For the text-containing cell, return its midpoint in [X, Y] coordinate format. 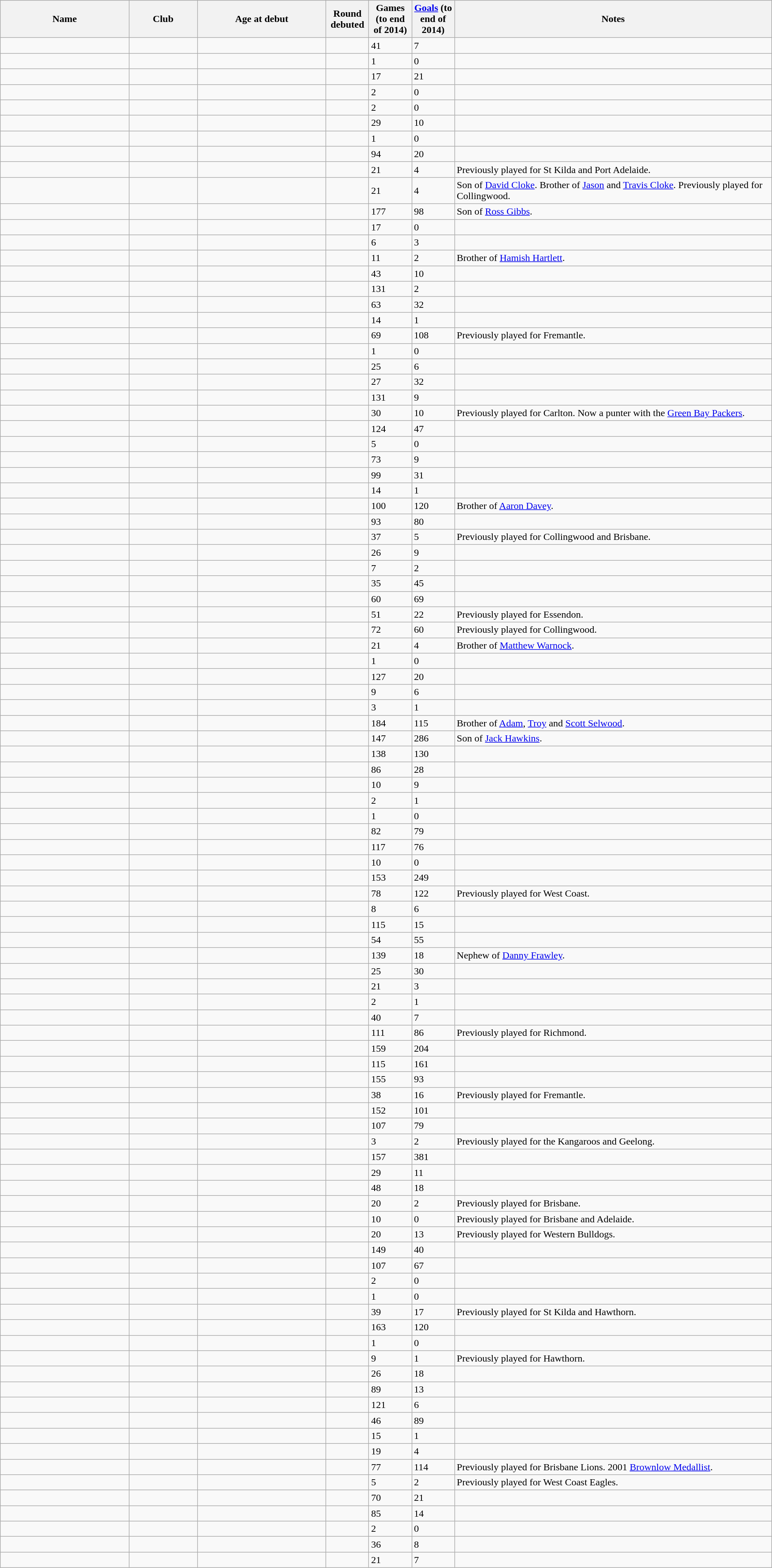
Previously played for Collingwood and Brisbane. [613, 537]
249 [433, 878]
Previously played for Richmond. [613, 1033]
Previously played for Hawthorn. [613, 1358]
31 [433, 475]
124 [390, 428]
381 [433, 1157]
Goals (to end of 2014) [433, 19]
153 [390, 878]
184 [390, 723]
Son of David Cloke. Brother of Jason and Travis Cloke. Previously played for Collingwood. [613, 191]
161 [433, 1064]
43 [390, 274]
Previously played for the Kangaroos and Geelong. [613, 1141]
Round debuted [348, 19]
51 [390, 614]
Previously played for Essendon. [613, 614]
27 [390, 382]
70 [390, 1498]
108 [433, 336]
28 [433, 770]
Previously played for Brisbane. [613, 1203]
54 [390, 940]
94 [390, 154]
Name [65, 19]
Previously played for Western Bulldogs. [613, 1235]
98 [433, 211]
85 [390, 1513]
138 [390, 754]
155 [390, 1079]
117 [390, 847]
Previously played for Brisbane Lions. 2001 Brownlow Medallist. [613, 1467]
Previously played for Carlton. Now a punter with the Green Bay Packers. [613, 413]
19 [390, 1451]
22 [433, 614]
Previously played for Collingwood. [613, 630]
101 [433, 1110]
100 [390, 506]
149 [390, 1250]
121 [390, 1405]
Nephew of Danny Frawley. [613, 955]
82 [390, 831]
139 [390, 955]
130 [433, 754]
Notes [613, 19]
159 [390, 1048]
Club [163, 19]
163 [390, 1327]
55 [433, 940]
Previously played for St Kilda and Port Adelaide. [613, 169]
63 [390, 305]
Brother of Matthew Warnock. [613, 645]
Son of Jack Hawkins. [613, 739]
Age at debut [262, 19]
47 [433, 428]
16 [433, 1095]
72 [390, 630]
48 [390, 1188]
46 [390, 1420]
77 [390, 1467]
122 [433, 893]
Games (to end of 2014) [390, 19]
Previously played for St Kilda and Hawthorn. [613, 1312]
Son of Ross Gibbs. [613, 211]
Previously played for Brisbane and Adelaide. [613, 1219]
35 [390, 583]
147 [390, 739]
38 [390, 1095]
114 [433, 1467]
Brother of Adam, Troy and Scott Selwood. [613, 723]
127 [390, 676]
37 [390, 537]
76 [433, 847]
45 [433, 583]
78 [390, 893]
177 [390, 211]
Previously played for West Coast Eagles. [613, 1482]
157 [390, 1157]
67 [433, 1265]
99 [390, 475]
Brother of Aaron Davey. [613, 506]
41 [390, 46]
Brother of Hamish Hartlett. [613, 258]
204 [433, 1048]
39 [390, 1312]
36 [390, 1544]
73 [390, 459]
80 [433, 522]
152 [390, 1110]
286 [433, 739]
111 [390, 1033]
Previously played for West Coast. [613, 893]
